Provide the [X, Y] coordinate of the cell's center where the given text is located.  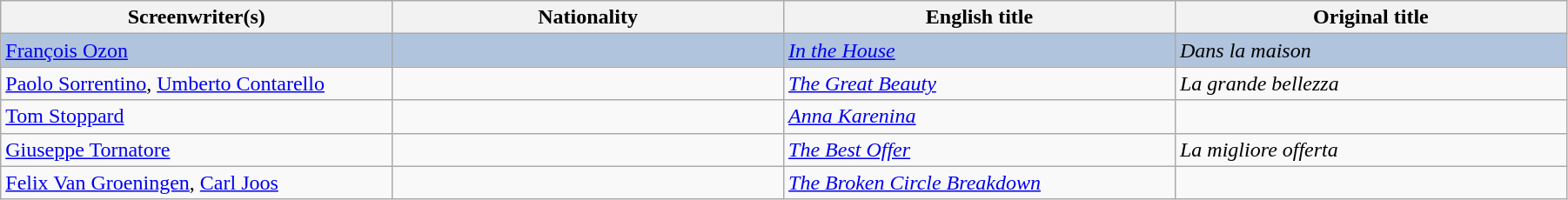
The Best Offer [980, 150]
Screenwriter(s) [197, 17]
François Ozon [197, 50]
Dans la maison [1370, 50]
Anna Karenina [980, 117]
Paolo Sorrentino, Umberto Contarello [197, 83]
Tom Stoppard [197, 117]
Nationality [588, 17]
The Great Beauty [980, 83]
In the House [980, 50]
La migliore offerta [1370, 150]
Giuseppe Tornatore [197, 150]
English title [980, 17]
Felix Van Groeningen, Carl Joos [197, 183]
Original title [1370, 17]
La grande bellezza [1370, 83]
The Broken Circle Breakdown [980, 183]
